Search for the cell housing the specified text and yield its [x, y] center coordinate. 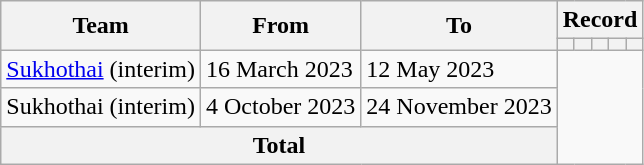
4 October 2023 [280, 107]
12 May 2023 [459, 69]
To [459, 26]
From [280, 26]
Total [279, 145]
Record [600, 20]
16 March 2023 [280, 69]
Team [101, 26]
24 November 2023 [459, 107]
